Determine the (x, y) coordinate at the center of the cell enclosing the given text.  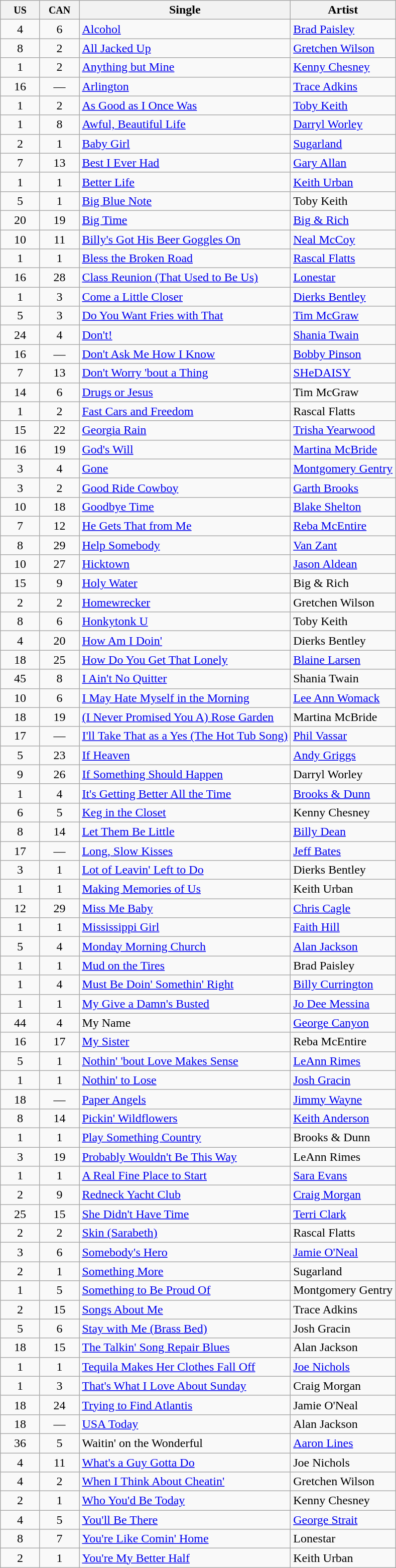
My Name (185, 1023)
You'll Be There (185, 1520)
I May Hate Myself in the Morning (185, 698)
Don't Worry 'bout a Thing (185, 373)
Single (185, 10)
Georgia Rain (185, 430)
Garth Brooks (343, 488)
Anything but Mine (185, 67)
As Good as I Once Was (185, 105)
Keg in the Closet (185, 812)
If Heaven (185, 755)
Billy Currington (343, 985)
Nothin' to Lose (185, 1080)
Fast Cars and Freedom (185, 411)
Help Somebody (185, 545)
How Do You Get That Lonely (185, 660)
Class Reunion (That Used to Be Us) (185, 278)
George Canyon (343, 1023)
Probably Wouldn't Be This Way (185, 1156)
Let Them Be Little (185, 831)
Songs About Me (185, 1309)
Mud on the Tires (185, 966)
Drugs or Jesus (185, 392)
Neal McCoy (343, 239)
45 (20, 679)
Aaron Lines (343, 1443)
Artist (343, 10)
If Something Should Happen (185, 774)
Holy Water (185, 583)
Redneck Yacht Club (185, 1195)
Good Ride Cowboy (185, 488)
What's a Guy Gotta Do (185, 1463)
27 (59, 564)
SHeDAISY (343, 373)
28 (59, 278)
My Give a Damn's Busted (185, 1004)
Waitin' on the Wonderful (185, 1443)
Mississippi Girl (185, 927)
Bless the Broken Road (185, 259)
Don't Ask Me How I Know (185, 354)
Lee Ann Womack (343, 698)
36 (20, 1443)
Play Something Country (185, 1137)
Blaine Larsen (343, 660)
Faith Hill (343, 927)
Lot of Leavin' Left to Do (185, 870)
I'll Take That as a Yes (The Hot Tub Song) (185, 736)
Who You'd Be Today (185, 1501)
Trying to Find Atlantis (185, 1405)
Tequila Makes Her Clothes Fall Off (185, 1367)
44 (20, 1023)
Andy Griggs (343, 755)
Jeff Bates (343, 851)
George Strait (343, 1520)
Billy Dean (343, 831)
Must Be Doin' Somethin' Right (185, 985)
Bobby Pinson (343, 354)
Goodbye Time (185, 507)
Phil Vassar (343, 736)
Something to Be Proud Of (185, 1290)
Trisha Yearwood (343, 430)
Jason Aldean (343, 564)
Billy's Got His Beer Goggles On (185, 239)
You're Like Comin' Home (185, 1539)
Best I Ever Had (185, 163)
He Gets That from Me (185, 526)
Big Blue Note (185, 201)
Gone (185, 468)
Van Zant (343, 545)
All Jacked Up (185, 48)
Don't! (185, 335)
How Am I Doin' (185, 641)
CAN (59, 10)
My Sister (185, 1042)
Do You Want Fries with That (185, 316)
USA Today (185, 1424)
Jo Dee Messina (343, 1004)
Something More (185, 1271)
Big Time (185, 220)
Terri Clark (343, 1214)
A Real Fine Place to Start (185, 1176)
When I Think About Cheatin' (185, 1482)
Blake Shelton (343, 507)
Monday Morning Church (185, 946)
22 (59, 430)
Arlington (185, 86)
It's Getting Better All the Time (185, 793)
The Talkin' Song Repair Blues (185, 1348)
Gary Allan (343, 163)
Homewrecker (185, 602)
Somebody's Hero (185, 1252)
US (20, 10)
God's Will (185, 449)
Alcohol (185, 29)
That's What I Love About Sunday (185, 1386)
Jimmy Wayne (343, 1099)
26 (59, 774)
Making Memories of Us (185, 889)
23 (59, 755)
Hicktown (185, 564)
You're My Better Half (185, 1558)
She Didn't Have Time (185, 1214)
Come a Little Closer (185, 297)
Baby Girl (185, 144)
Miss Me Baby (185, 908)
Sara Evans (343, 1176)
(I Never Promised You A) Rose Garden (185, 717)
Pickin' Wildflowers (185, 1118)
Paper Angels (185, 1099)
Better Life (185, 182)
Long, Slow Kisses (185, 851)
Honkytonk U (185, 622)
Awful, Beautiful Life (185, 125)
I Ain't No Quitter (185, 679)
Skin (Sarabeth) (185, 1233)
Nothin' 'bout Love Makes Sense (185, 1061)
Chris Cagle (343, 908)
Keith Anderson (343, 1118)
Stay with Me (Brass Bed) (185, 1329)
